Capture the cell that displays the provided text and extract its (x, y) central coordinate. 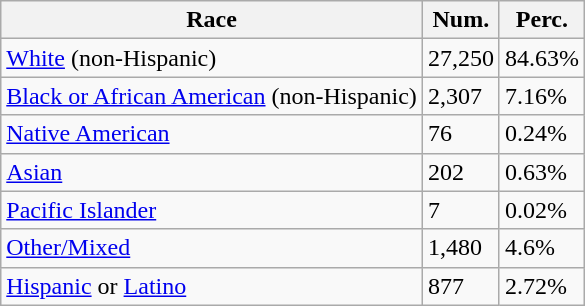
Native American (212, 134)
7 (460, 210)
Perc. (542, 20)
877 (460, 286)
2.72% (542, 286)
0.24% (542, 134)
4.6% (542, 248)
Pacific Islander (212, 210)
202 (460, 172)
Other/Mixed (212, 248)
Hispanic or Latino (212, 286)
Num. (460, 20)
0.02% (542, 210)
84.63% (542, 58)
White (non-Hispanic) (212, 58)
2,307 (460, 96)
76 (460, 134)
27,250 (460, 58)
7.16% (542, 96)
Asian (212, 172)
Black or African American (non-Hispanic) (212, 96)
1,480 (460, 248)
0.63% (542, 172)
Race (212, 20)
